From the cell containing the given text, extract its center point as [x, y] coordinate. 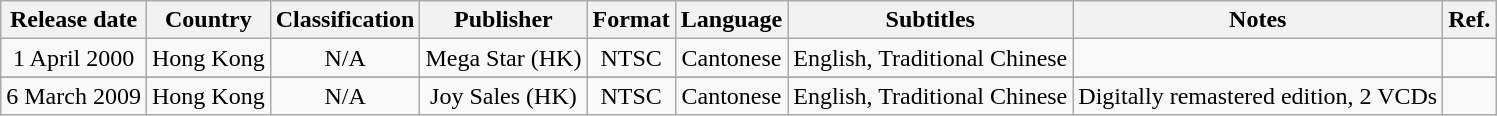
Country [208, 20]
1 April 2000 [74, 58]
Digitally remastered edition, 2 VCDs [1258, 96]
Format [631, 20]
Notes [1258, 20]
Mega Star (HK) [504, 58]
Publisher [504, 20]
6 March 2009 [74, 96]
Ref. [1470, 20]
Joy Sales (HK) [504, 96]
Release date [74, 20]
Classification [345, 20]
Subtitles [930, 20]
Language [731, 20]
